Find where the given text appears and provide that cell's center as (X, Y) coordinate. 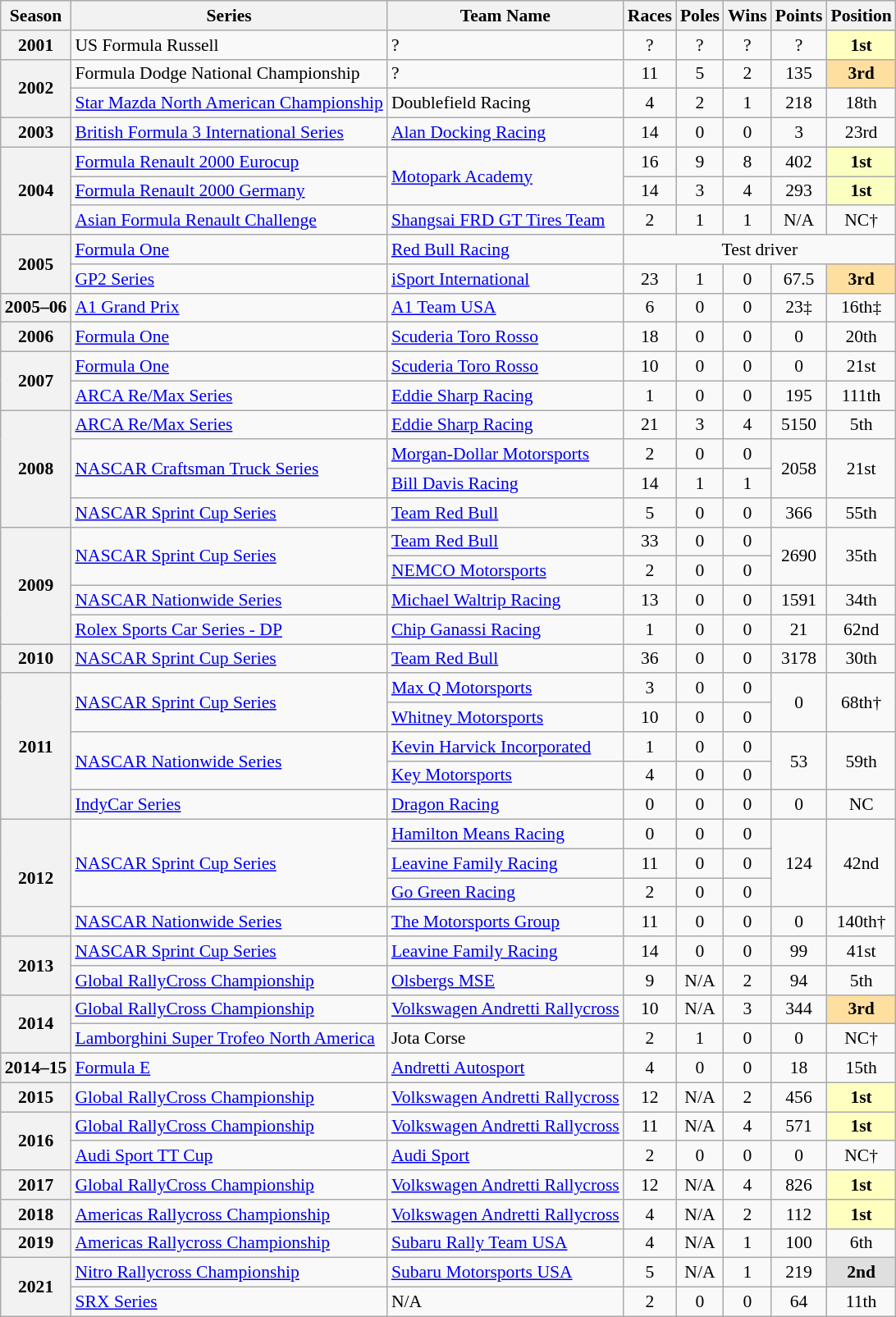
US Formula Russell (228, 45)
30th (861, 659)
Rolex Sports Car Series - DP (228, 629)
Series (228, 16)
402 (799, 162)
2012 (36, 878)
2021 (36, 1287)
218 (799, 103)
2007 (36, 381)
67.5 (799, 279)
8 (747, 162)
Michael Waltrip Racing (505, 601)
Poles (700, 16)
Bill Davis Racing (505, 483)
111th (861, 396)
NASCAR Craftsman Truck Series (228, 469)
Races (650, 16)
23‡ (799, 308)
Alan Docking Racing (505, 133)
Motopark Academy (505, 176)
Formula E (228, 1068)
36 (650, 659)
2006 (36, 337)
2002 (36, 89)
Audi Sport (505, 1156)
Test driver (760, 249)
The Motorsports Group (505, 922)
41st (861, 951)
35th (861, 556)
366 (799, 513)
2009 (36, 585)
Andretti Autosport (505, 1068)
Nitro Rallycross Championship (228, 1273)
Star Mazda North American Championship (228, 103)
Points (799, 16)
2018 (36, 1214)
Team Name (505, 16)
16th‡ (861, 308)
571 (799, 1127)
293 (799, 191)
3178 (799, 659)
Doublefield Racing (505, 103)
Chip Ganassi Racing (505, 629)
Dragon Racing (505, 805)
Jota Corse (505, 1039)
59th (861, 761)
2013 (36, 965)
42nd (861, 863)
SRX Series (228, 1302)
112 (799, 1214)
2008 (36, 469)
219 (799, 1273)
6th (861, 1243)
2017 (36, 1185)
2010 (36, 659)
NC (861, 805)
Formula Renault 2000 Eurocup (228, 162)
2014 (36, 1024)
5150 (799, 425)
Wins (747, 16)
Subaru Motorsports USA (505, 1273)
A1 Team USA (505, 308)
23rd (861, 133)
Whitney Motorsports (505, 717)
2005 (36, 264)
124 (799, 863)
140th† (861, 922)
2019 (36, 1243)
23 (650, 279)
55th (861, 513)
11th (861, 1302)
iSport International (505, 279)
2690 (799, 556)
Formula Dodge National Championship (228, 74)
2016 (36, 1141)
1591 (799, 601)
16 (650, 162)
826 (799, 1185)
68th† (861, 702)
15th (861, 1068)
53 (799, 761)
Max Q Motorsports (505, 688)
Go Green Racing (505, 893)
62nd (861, 629)
2005–06 (36, 308)
Shangsai FRD GT Tires Team (505, 221)
Key Motorsports (505, 775)
Season (36, 16)
64 (799, 1302)
Asian Formula Renault Challenge (228, 221)
34th (861, 601)
Kevin Harvick Incorporated (505, 747)
Morgan-Dollar Motorsports (505, 455)
195 (799, 396)
456 (799, 1097)
2004 (36, 190)
A1 Grand Prix (228, 308)
Olsbergs MSE (505, 981)
Hamilton Means Racing (505, 835)
18th (861, 103)
135 (799, 74)
2001 (36, 45)
2014–15 (36, 1068)
Red Bull Racing (505, 249)
33 (650, 542)
100 (799, 1243)
99 (799, 951)
20th (861, 337)
Audi Sport TT Cup (228, 1156)
Subaru Rally Team USA (505, 1243)
2058 (799, 469)
2011 (36, 747)
2003 (36, 133)
344 (799, 1009)
IndyCar Series (228, 805)
NEMCO Motorsports (505, 571)
13 (650, 601)
6 (650, 308)
94 (799, 981)
British Formula 3 International Series (228, 133)
2nd (861, 1273)
Formula Renault 2000 Germany (228, 191)
2015 (36, 1097)
Lamborghini Super Trofeo North America (228, 1039)
GP2 Series (228, 279)
Position (861, 16)
